Output the (X, Y) coordinate of the center of the cell containing the given text.  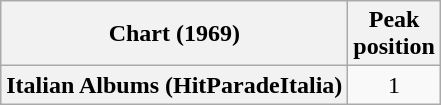
1 (394, 85)
Italian Albums (HitParadeItalia) (174, 85)
Peakposition (394, 34)
Chart (1969) (174, 34)
